Return (x, y) of the center of cell containing provided text 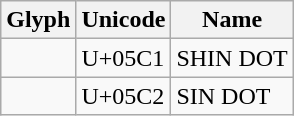
Glyph (38, 20)
U+05C2 (124, 96)
U+05C1 (124, 58)
Unicode (124, 20)
SHIN DOT (232, 58)
Name (232, 20)
SIN DOT (232, 96)
